Output the [x, y] coordinate of the center of the cell containing the given text.  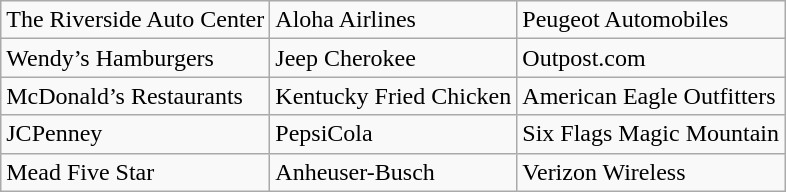
Outpost.com [651, 58]
JCPenney [136, 134]
McDonald’s Restaurants [136, 96]
Mead Five Star [136, 172]
The Riverside Auto Center [136, 20]
Wendy’s Hamburgers [136, 58]
Six Flags Magic Mountain [651, 134]
Peugeot Automobiles [651, 20]
Jeep Cherokee [394, 58]
Verizon Wireless [651, 172]
American Eagle Outfitters [651, 96]
Anheuser-Busch [394, 172]
PepsiCola [394, 134]
Kentucky Fried Chicken [394, 96]
Aloha Airlines [394, 20]
